Extract the [x, y] coordinate from the center of the cell holding the provided text.  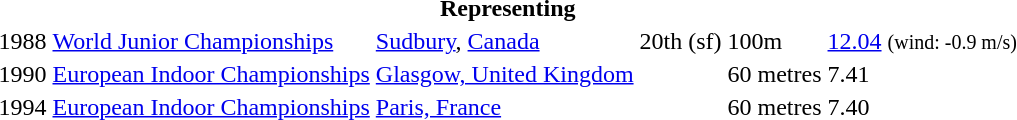
100m [774, 41]
60 metres [774, 74]
World Junior Championships [211, 41]
European Indoor Championships [211, 74]
Sudbury, Canada [504, 41]
Glasgow, United Kingdom [504, 74]
20th (sf) [680, 41]
